Scan for the cell matching the given text and deliver its [X, Y] coordinate at center. 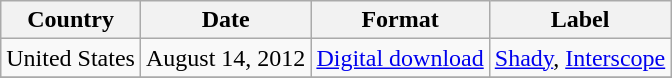
Country [71, 20]
Digital download [400, 58]
Label [580, 20]
Shady, Interscope [580, 58]
August 14, 2012 [225, 58]
Format [400, 20]
Date [225, 20]
United States [71, 58]
